Output the [X, Y] coordinate of the center of the cell containing the given text.  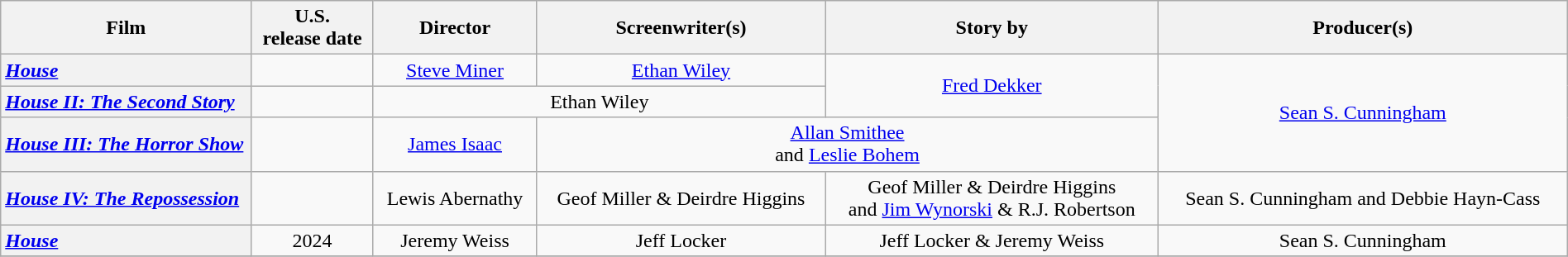
James Isaac [455, 144]
Fred Dekker [992, 86]
House IV: The Repossession [126, 198]
Jeremy Weiss [455, 240]
Producer(s) [1363, 28]
Geof Miller & Deirdre Higginsand Jim Wynorski & R.J. Robertson [992, 198]
House III: The Horror Show [126, 144]
2024 [313, 240]
Geof Miller & Deirdre Higgins [681, 198]
Story by [992, 28]
Jeff Locker & Jeremy Weiss [992, 240]
Jeff Locker [681, 240]
Screenwriter(s) [681, 28]
Film [126, 28]
Allan Smitheeand Leslie Bohem [848, 144]
House II: The Second Story [126, 102]
Steve Miner [455, 70]
Sean S. Cunningham and Debbie Hayn-Cass [1363, 198]
U.S.release date [313, 28]
Lewis Abernathy [455, 198]
Director [455, 28]
